Scan for the cell matching the given text and deliver its (x, y) coordinate at center. 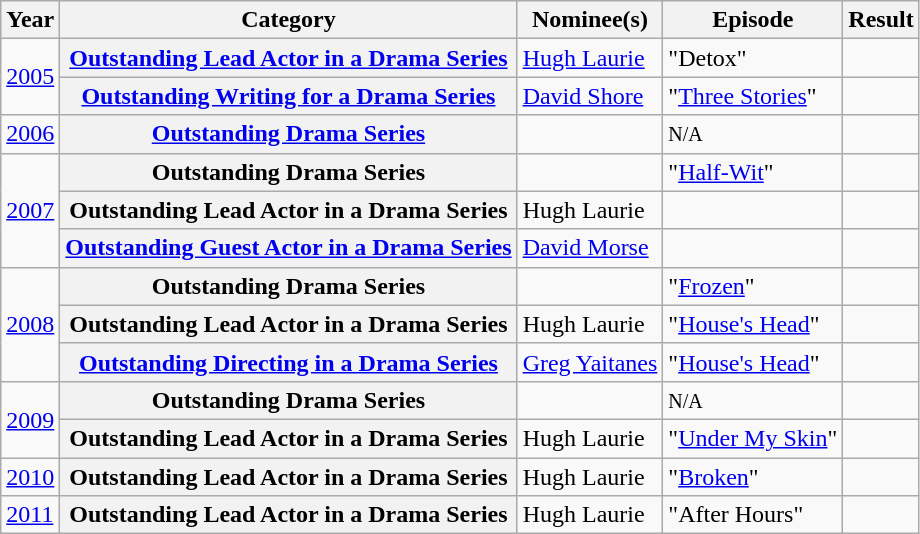
"Detox" (753, 58)
Outstanding Directing in a Drama Series (288, 362)
2005 (30, 77)
2011 (30, 515)
Category (288, 20)
2006 (30, 134)
"Frozen" (753, 286)
"After Hours" (753, 515)
Result (881, 20)
2009 (30, 419)
Greg Yaitanes (590, 362)
David Shore (590, 96)
"Three Stories" (753, 96)
2008 (30, 324)
David Morse (590, 248)
2010 (30, 477)
"Half-Wit" (753, 172)
Year (30, 20)
Episode (753, 20)
Outstanding Writing for a Drama Series (288, 96)
2007 (30, 210)
Nominee(s) (590, 20)
"Broken" (753, 477)
"Under My Skin" (753, 438)
Outstanding Guest Actor in a Drama Series (288, 248)
